Scan for the cell matching the given text and deliver its [x, y] coordinate at center. 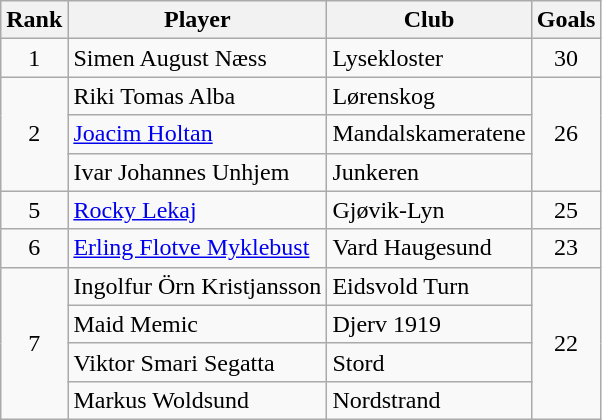
23 [566, 248]
Maid Memic [198, 324]
22 [566, 343]
Markus Woldsund [198, 400]
25 [566, 210]
7 [34, 343]
Djerv 1919 [429, 324]
6 [34, 248]
Viktor Smari Segatta [198, 362]
Ingolfur Örn Kristjansson [198, 286]
Joacim Holtan [198, 134]
Club [429, 20]
Goals [566, 20]
Lørenskog [429, 96]
Junkeren [429, 172]
5 [34, 210]
30 [566, 58]
Ivar Johannes Unhjem [198, 172]
2 [34, 134]
1 [34, 58]
Rank [34, 20]
Erling Flotve Myklebust [198, 248]
Vard Haugesund [429, 248]
Stord [429, 362]
Riki Tomas Alba [198, 96]
Rocky Lekaj [198, 210]
26 [566, 134]
Lysekloster [429, 58]
Gjøvik-Lyn [429, 210]
Mandalskameratene [429, 134]
Nordstrand [429, 400]
Simen August Næss [198, 58]
Eidsvold Turn [429, 286]
Player [198, 20]
